For the text-containing cell, return its midpoint in [X, Y] coordinate format. 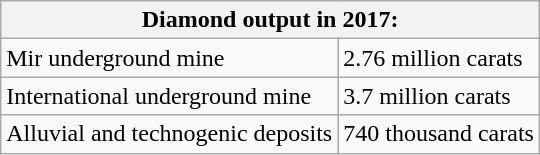
Mir underground mine [170, 58]
740 thousand carats [439, 134]
2.76 million carats [439, 58]
International underground mine [170, 96]
Diamond output in 2017: [270, 20]
3.7 million carats [439, 96]
Alluvial and technogenic deposits [170, 134]
